For the text-containing cell, return its midpoint in (x, y) coordinate format. 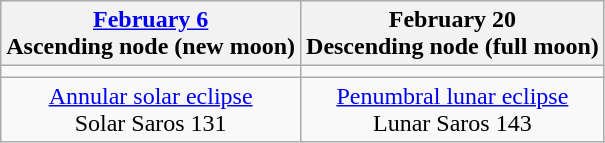
February 6Ascending node (new moon) (151, 34)
February 20Descending node (full moon) (453, 34)
Penumbral lunar eclipseLunar Saros 143 (453, 110)
Annular solar eclipseSolar Saros 131 (151, 110)
